From the cell containing the given text, extract its center point as [x, y] coordinate. 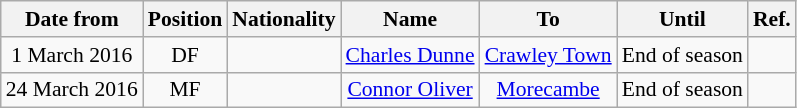
Charles Dunne [410, 55]
Position [185, 19]
To [548, 19]
Connor Oliver [410, 90]
Until [682, 19]
Morecambe [548, 90]
Crawley Town [548, 55]
MF [185, 90]
1 March 2016 [72, 55]
24 March 2016 [72, 90]
Name [410, 19]
DF [185, 55]
Ref. [772, 19]
Date from [72, 19]
Nationality [284, 19]
